Identify which cell holds the provided text, then report its (X, Y) central coordinate. 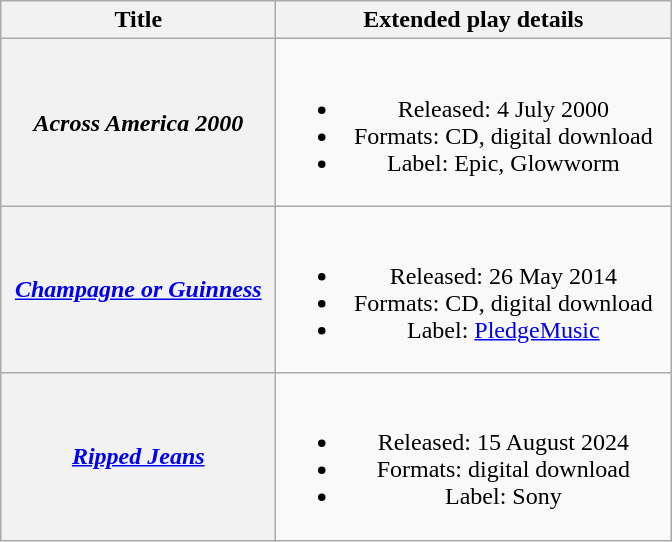
Released: 15 August 2024Formats: digital downloadLabel: Sony (474, 456)
Title (138, 20)
Champagne or Guinness (138, 290)
Released: 26 May 2014Formats: CD, digital downloadLabel: PledgeMusic (474, 290)
Extended play details (474, 20)
Ripped Jeans (138, 456)
Released: 4 July 2000Formats: CD, digital downloadLabel: Epic, Glowworm (474, 122)
Across America 2000 (138, 122)
